Scan for the cell matching the given text and deliver its (x, y) coordinate at center. 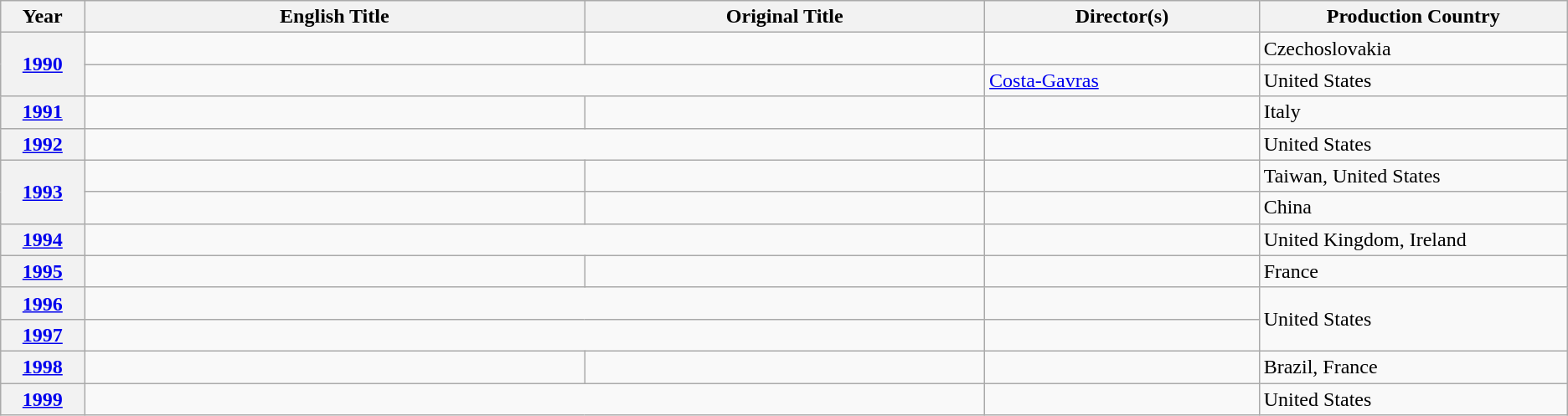
1994 (43, 239)
France (1413, 271)
1993 (43, 192)
1996 (43, 303)
Italy (1413, 112)
Czechoslovakia (1413, 49)
United Kingdom, Ireland (1413, 239)
Costa-Gavras (1122, 80)
1992 (43, 144)
Original Title (785, 17)
1998 (43, 367)
1990 (43, 64)
1999 (43, 399)
Year (43, 17)
Production Country (1413, 17)
1995 (43, 271)
English Title (335, 17)
1991 (43, 112)
Director(s) (1122, 17)
1997 (43, 335)
China (1413, 208)
Taiwan, United States (1413, 176)
Brazil, France (1413, 367)
